Identify which cell holds the provided text, then report its [x, y] central coordinate. 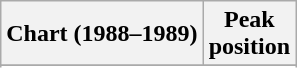
Peakposition [249, 34]
Chart (1988–1989) [102, 34]
